Capture the cell that displays the provided text and extract its (X, Y) central coordinate. 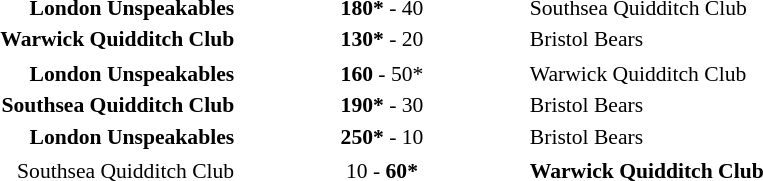
190* - 30 (382, 105)
130* - 20 (382, 39)
160 - 50* (382, 74)
250* - 10 (382, 136)
